Find where the given text appears and provide that cell's center as [X, Y] coordinate. 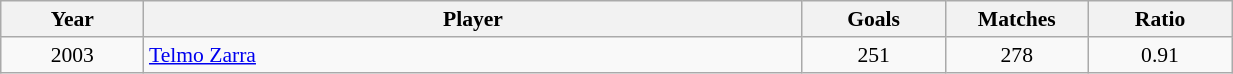
278 [1016, 55]
0.91 [1160, 55]
Telmo Zarra [473, 55]
251 [874, 55]
Year [72, 19]
Ratio [1160, 19]
Player [473, 19]
Goals [874, 19]
Matches [1016, 19]
2003 [72, 55]
